Identify which cell holds the provided text, then report its (X, Y) central coordinate. 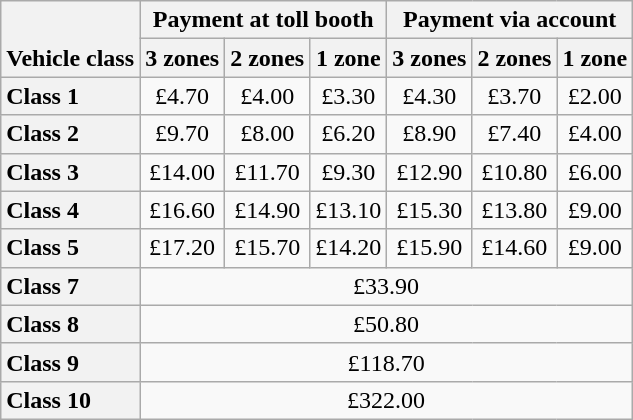
£118.70 (386, 362)
Class 10 (70, 400)
£15.90 (430, 248)
Class 9 (70, 362)
£15.30 (430, 210)
Payment at toll booth (264, 20)
£13.10 (348, 210)
£3.70 (514, 96)
£6.20 (348, 134)
£8.90 (430, 134)
£10.80 (514, 172)
Class 4 (70, 210)
£11.70 (268, 172)
£322.00 (386, 400)
£14.00 (182, 172)
£12.90 (430, 172)
Class 8 (70, 324)
Payment via account (510, 20)
Class 5 (70, 248)
£15.70 (268, 248)
£4.30 (430, 96)
£9.30 (348, 172)
£7.40 (514, 134)
Class 7 (70, 286)
£50.80 (386, 324)
£9.70 (182, 134)
£14.90 (268, 210)
Vehicle class (70, 39)
£6.00 (595, 172)
Class 1 (70, 96)
£13.80 (514, 210)
£14.60 (514, 248)
£33.90 (386, 286)
£14.20 (348, 248)
£17.20 (182, 248)
£2.00 (595, 96)
£8.00 (268, 134)
Class 2 (70, 134)
£4.70 (182, 96)
Class 3 (70, 172)
£3.30 (348, 96)
£16.60 (182, 210)
